From the cell containing the given text, extract its center point as [x, y] coordinate. 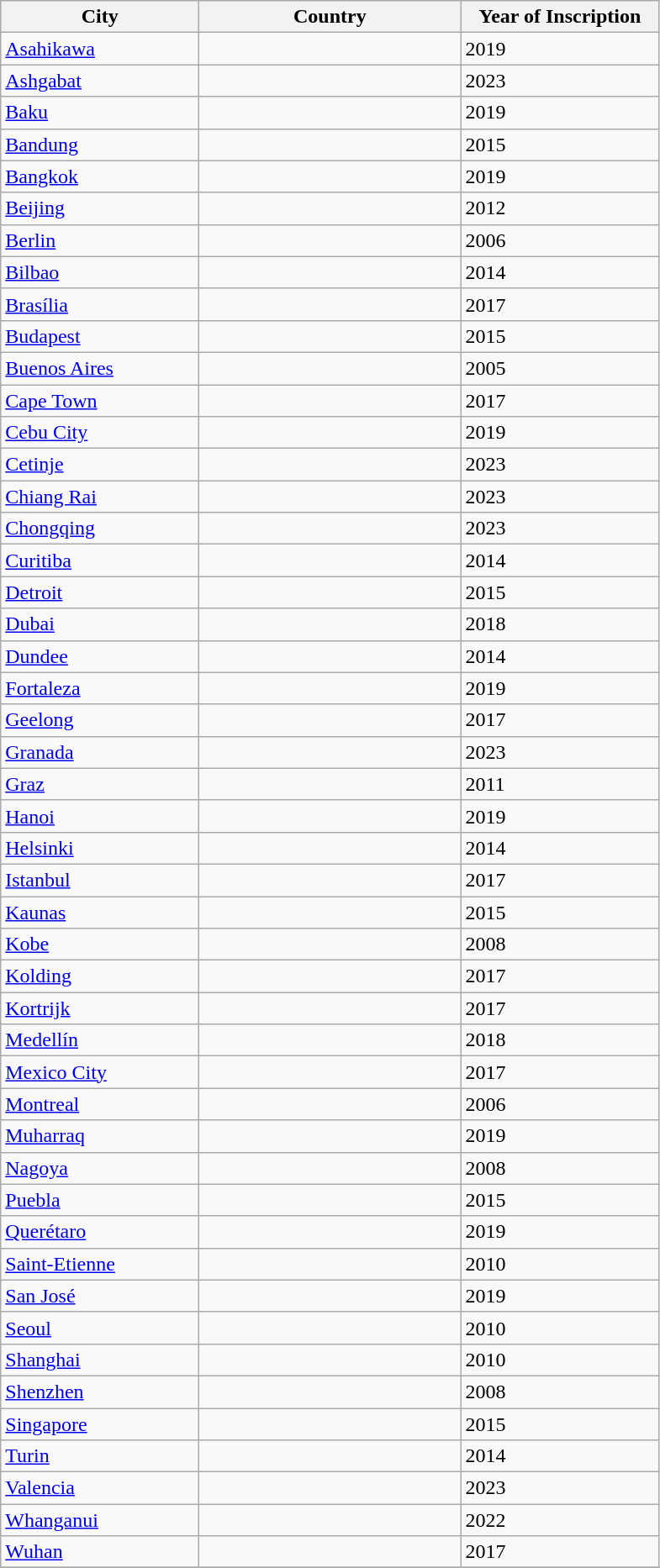
Asahikawa [100, 49]
Singapore [100, 1424]
San José [100, 1296]
Brasília [100, 304]
Querétaro [100, 1232]
Valencia [100, 1488]
Ashgabat [100, 81]
Country [330, 17]
Granada [100, 752]
Kaunas [100, 912]
Geelong [100, 720]
Detroit [100, 592]
Kobe [100, 944]
Budapest [100, 336]
Cetinje [100, 465]
Berlin [100, 240]
Helsinki [100, 848]
Cape Town [100, 401]
Turin [100, 1456]
2005 [560, 368]
Muharraq [100, 1136]
Wuhan [100, 1552]
Cebu City [100, 433]
Fortaleza [100, 688]
Shanghai [100, 1360]
Puebla [100, 1200]
City [100, 17]
Seoul [100, 1328]
Montreal [100, 1104]
Bandung [100, 145]
Curitiba [100, 560]
Mexico City [100, 1072]
Chiang Rai [100, 497]
Hanoi [100, 816]
Chongqing [100, 529]
Buenos Aires [100, 368]
Kolding [100, 976]
Kortrijk [100, 1008]
Bangkok [100, 176]
Medellín [100, 1040]
Year of Inscription [560, 17]
Baku [100, 113]
Nagoya [100, 1168]
Whanganui [100, 1520]
Beijing [100, 208]
Graz [100, 784]
Bilbao [100, 272]
Saint-Etienne [100, 1264]
Dundee [100, 656]
Dubai [100, 624]
Shenzhen [100, 1392]
2022 [560, 1520]
2012 [560, 208]
2011 [560, 784]
Istanbul [100, 880]
